Output the [x, y] coordinate of the center of the cell containing the given text.  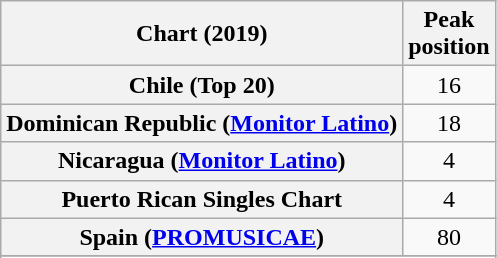
16 [449, 85]
Puerto Rican Singles Chart [202, 199]
Spain (PROMUSICAE) [202, 237]
80 [449, 237]
Chart (2019) [202, 34]
Nicaragua (Monitor Latino) [202, 161]
Dominican Republic (Monitor Latino) [202, 123]
Peakposition [449, 34]
18 [449, 123]
Chile (Top 20) [202, 85]
